Detect which cell encompasses the target text, then output its [x, y] center coordinate. 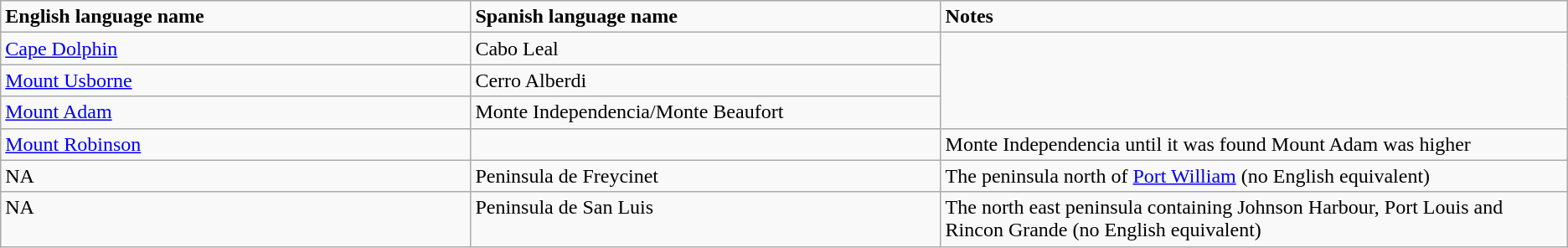
Peninsula de San Luis [705, 220]
Cabo Leal [705, 49]
Peninsula de Freycinet [705, 176]
The north east peninsula containing Johnson Harbour, Port Louis and Rincon Grande (no English equivalent) [1254, 220]
Cerro Alberdi [705, 80]
Monte Independencia until it was found Mount Adam was higher [1254, 144]
Spanish language name [705, 17]
Mount Adam [236, 112]
The peninsula north of Port William (no English equivalent) [1254, 176]
Cape Dolphin [236, 49]
English language name [236, 17]
Mount Robinson [236, 144]
Notes [1254, 17]
Mount Usborne [236, 80]
Monte Independencia/Monte Beaufort [705, 112]
